Capture the cell that displays the provided text and extract its (X, Y) central coordinate. 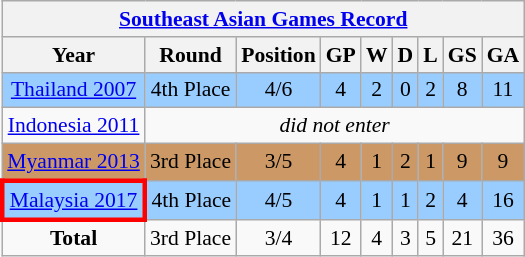
12 (341, 238)
W (377, 55)
Southeast Asian Games Record (263, 19)
3/5 (278, 162)
4/6 (278, 90)
GA (504, 55)
Position (278, 55)
4/5 (278, 200)
D (406, 55)
36 (504, 238)
Round (190, 55)
GS (462, 55)
Thailand 2007 (74, 90)
21 (462, 238)
Myanmar 2013 (74, 162)
5 (430, 238)
did not enter (334, 126)
8 (462, 90)
L (430, 55)
3/4 (278, 238)
3 (406, 238)
GP (341, 55)
Malaysia 2017 (74, 200)
16 (504, 200)
0 (406, 90)
Indonesia 2011 (74, 126)
Year (74, 55)
Total (74, 238)
11 (504, 90)
